Detect which cell encompasses the target text, then output its (x, y) center coordinate. 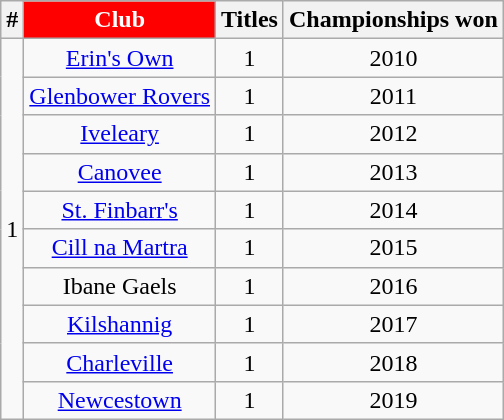
2010 (393, 58)
Cill na Martra (120, 248)
2015 (393, 248)
2013 (393, 172)
Iveleary (120, 134)
Titles (250, 20)
Ibane Gaels (120, 286)
Charleville (120, 362)
Newcestown (120, 400)
St. Finbarr's (120, 210)
2018 (393, 362)
Glenbower Rovers (120, 96)
2014 (393, 210)
# (12, 20)
Championships won (393, 20)
Club (120, 20)
2019 (393, 400)
2017 (393, 324)
2011 (393, 96)
Canovee (120, 172)
2016 (393, 286)
Kilshannig (120, 324)
Erin's Own (120, 58)
2012 (393, 134)
